Search for the cell housing the specified text and yield its (X, Y) center coordinate. 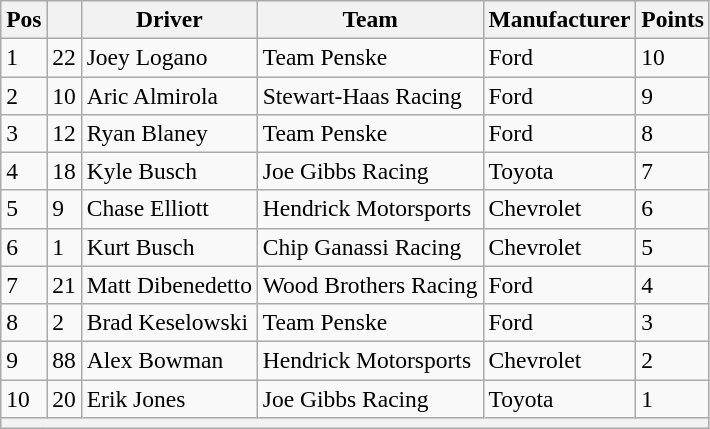
Joey Logano (169, 57)
Alex Bowman (169, 360)
20 (64, 398)
Driver (169, 19)
12 (64, 133)
Kurt Busch (169, 247)
Matt Dibenedetto (169, 285)
18 (64, 171)
21 (64, 285)
22 (64, 57)
Chase Elliott (169, 209)
Erik Jones (169, 398)
Stewart-Haas Racing (370, 95)
Kyle Busch (169, 171)
88 (64, 360)
Team (370, 19)
Manufacturer (560, 19)
Aric Almirola (169, 95)
Chip Ganassi Racing (370, 247)
Ryan Blaney (169, 133)
Brad Keselowski (169, 322)
Pos (24, 19)
Wood Brothers Racing (370, 285)
Points (673, 19)
